Return the [x, y] coordinate for the center point of the cell that contains the specified text.  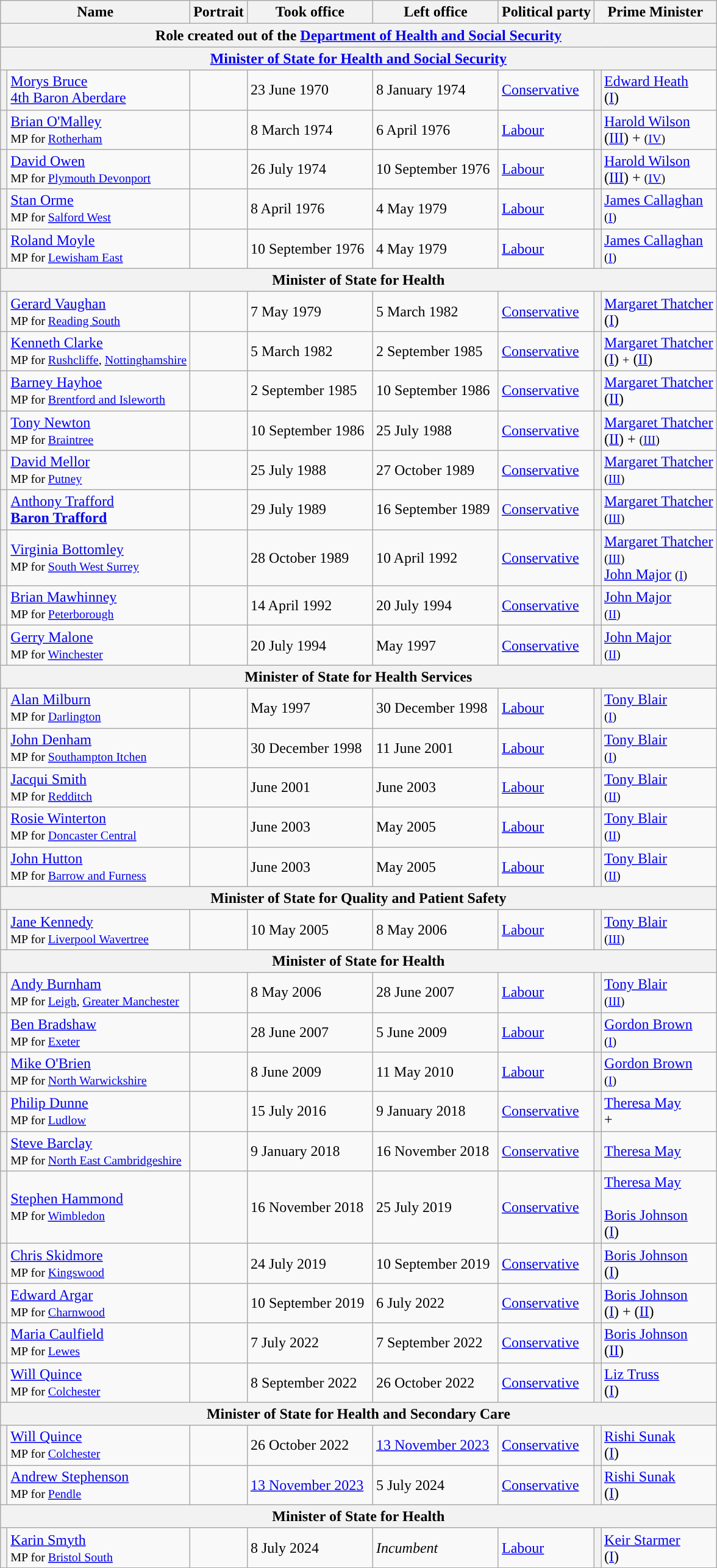
5 July 2024 [435, 1485]
Left office [435, 12]
Barney HayhoeMP for Brentford and Isleworth [99, 390]
Karin SmythMP for Bristol South [99, 1547]
Boris Johnson(I) + (II) [658, 1303]
8 July 2024 [310, 1547]
Virginia BottomleyMP for South West Surrey [99, 558]
Roland MoyleMP for Lewisham East [99, 249]
Philip DunneMP for Ludlow [99, 1112]
Name [95, 12]
Gerry MaloneMP for Winchester [99, 645]
Minister of State for Health Services [358, 677]
Andy BurnhamMP for Leigh, Greater Manchester [99, 992]
Stephen HammondMP for Wimbledon [99, 1207]
23 June 1970 [310, 90]
Anthony TraffordBaron Trafford [99, 510]
6 April 1976 [435, 129]
28 October 1989 [310, 558]
Maria CaulfieldMP for Lewes [99, 1342]
8 April 1976 [310, 208]
7 May 1979 [310, 311]
Role created out of the Department of Health and Social Security [358, 35]
Boris Johnson(I) [658, 1263]
16 September 1989 [435, 510]
Incumbent [435, 1547]
8 January 1974 [435, 90]
Portrait [219, 12]
15 July 2016 [310, 1112]
Took office [310, 12]
Rosie WintertonMP for Doncaster Central [99, 827]
8 June 2009 [310, 1072]
Andrew StephensonMP for Pendle [99, 1485]
7 July 2022 [310, 1342]
David OwenMP for Plymouth Devonport [99, 169]
8 March 1974 [310, 129]
Margaret Thatcher(II) [658, 390]
Alan MilburnMP for Darlington [99, 708]
Minister of State for Health and Social Security [358, 59]
Prime Minister [655, 12]
25 July 2019 [435, 1207]
5 June 2009 [435, 1032]
Ben BradshawMP for Exeter [99, 1032]
Mike O'BrienMP for North Warwickshire [99, 1072]
Edward ArgarMP for Charnwood [99, 1303]
Chris SkidmoreMP for Kingswood [99, 1263]
Brian MawhinneyMP for Peterborough [99, 606]
Jacqui SmithMP for Redditch [99, 788]
11 May 2010 [435, 1072]
10 April 1992 [435, 558]
Margaret Thatcher(III)John Major (I) [658, 558]
27 October 1989 [435, 471]
Brian O'MalleyMP for Rotherham [99, 129]
Morys Bruce 4th Baron Aberdare [99, 90]
24 July 2019 [310, 1263]
Jane KennedyMP for Liverpool Wavertree [99, 929]
David MellorMP for Putney [99, 471]
Margaret Thatcher(I) + (II) [658, 351]
Steve BarclayMP for North East Cambridgeshire [99, 1151]
Political party [546, 12]
Tony NewtonMP for Braintree [99, 430]
Stan OrmeMP for Salford West [99, 208]
7 September 2022 [435, 1342]
Boris Johnson(II) [658, 1342]
June 2001 [310, 788]
Edward Heath(I) [658, 90]
Kenneth ClarkeMP for Rushcliffe, Nottinghamshire [99, 351]
Keir Starmer(I) [658, 1547]
Minister of State for Health and Secondary Care [358, 1414]
29 July 1989 [310, 510]
Minister of State for Quality and Patient Safety [358, 898]
8 September 2022 [310, 1383]
John DenhamMP for Southampton Itchen [99, 747]
14 April 1992 [310, 606]
Theresa May [658, 1151]
Margaret Thatcher(I) [658, 311]
Margaret Thatcher(II) + (III) [658, 430]
Theresa May + [658, 1112]
Theresa MayBoris Johnson(I) [658, 1207]
11 June 2001 [435, 747]
Gerard VaughanMP for Reading South [99, 311]
John HuttonMP for Barrow and Furness [99, 867]
6 July 2022 [435, 1303]
Liz Truss(I) [658, 1383]
10 May 2005 [310, 929]
26 July 1974 [310, 169]
